Extract the [X, Y] coordinate from the center of the cell holding the provided text.  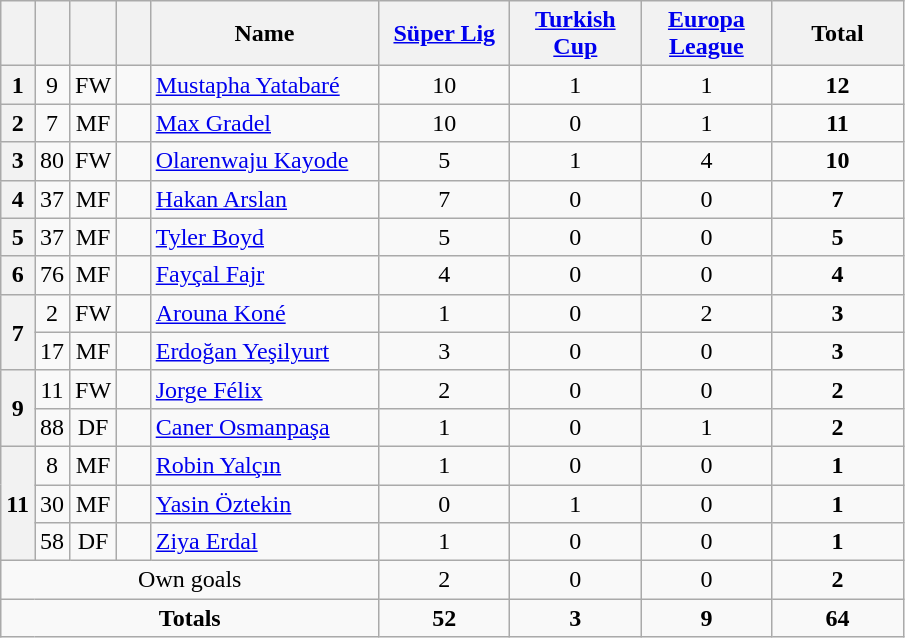
80 [52, 161]
12 [838, 85]
Turkish Cup [576, 34]
Max Gradel [264, 123]
Caner Osmanpaşa [264, 427]
Europa League [706, 34]
76 [52, 275]
52 [444, 618]
Süper Lig [444, 34]
Ziya Erdal [264, 542]
17 [52, 351]
6 [18, 275]
58 [52, 542]
Hakan Arslan [264, 199]
Tyler Boyd [264, 237]
30 [52, 503]
Own goals [190, 580]
Totals [190, 618]
8 [52, 465]
Mustapha Yatabaré [264, 85]
Jorge Félix [264, 389]
Fayçal Fajr [264, 275]
Olarenwaju Kayode [264, 161]
Yasin Öztekin [264, 503]
Total [838, 34]
88 [52, 427]
Robin Yalçın [264, 465]
64 [838, 618]
Erdoğan Yeşilyurt [264, 351]
Arouna Koné [264, 313]
Name [264, 34]
